Pinpoint the cell where the given text exists, returning its (X, Y) midpoint coordinate. 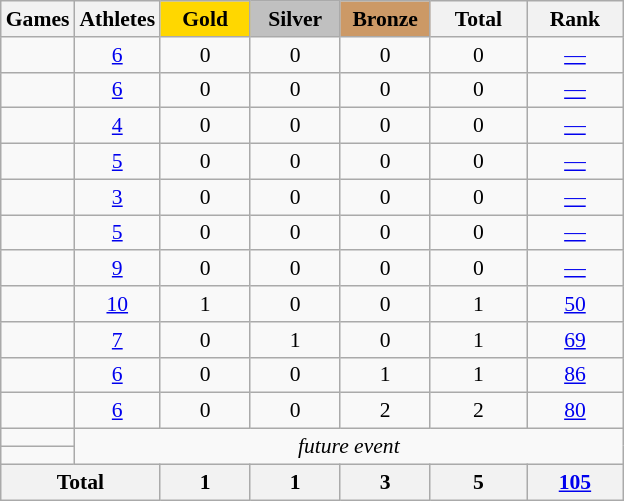
80 (576, 411)
10 (117, 304)
9 (117, 269)
50 (576, 304)
Rank (576, 19)
Athletes (117, 19)
86 (576, 375)
4 (117, 126)
Gold (205, 19)
69 (576, 340)
Silver (295, 19)
Bronze (385, 19)
7 (117, 340)
Games (38, 19)
105 (576, 482)
future event (348, 447)
